Scan for the cell matching the given text and deliver its (x, y) coordinate at center. 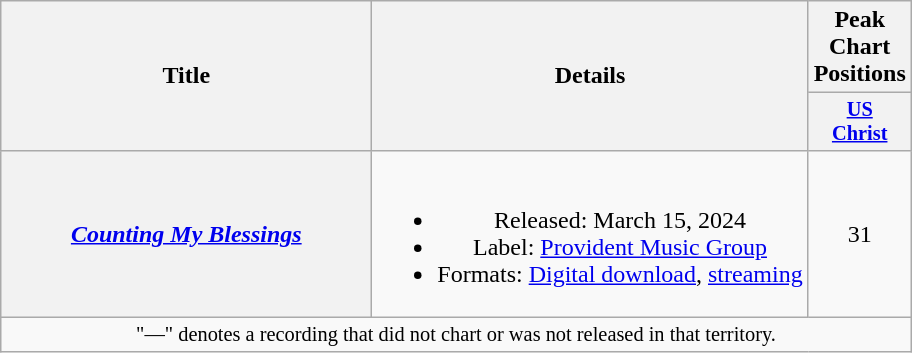
PeakChartPositions (860, 47)
31 (860, 234)
Released: March 15, 2024Label: Provident Music GroupFormats: Digital download, streaming (590, 234)
USChrist (860, 122)
Details (590, 76)
"—" denotes a recording that did not chart or was not released in that territory. (456, 335)
Counting My Blessings (186, 234)
Title (186, 76)
